Capture the cell that displays the provided text and extract its (x, y) central coordinate. 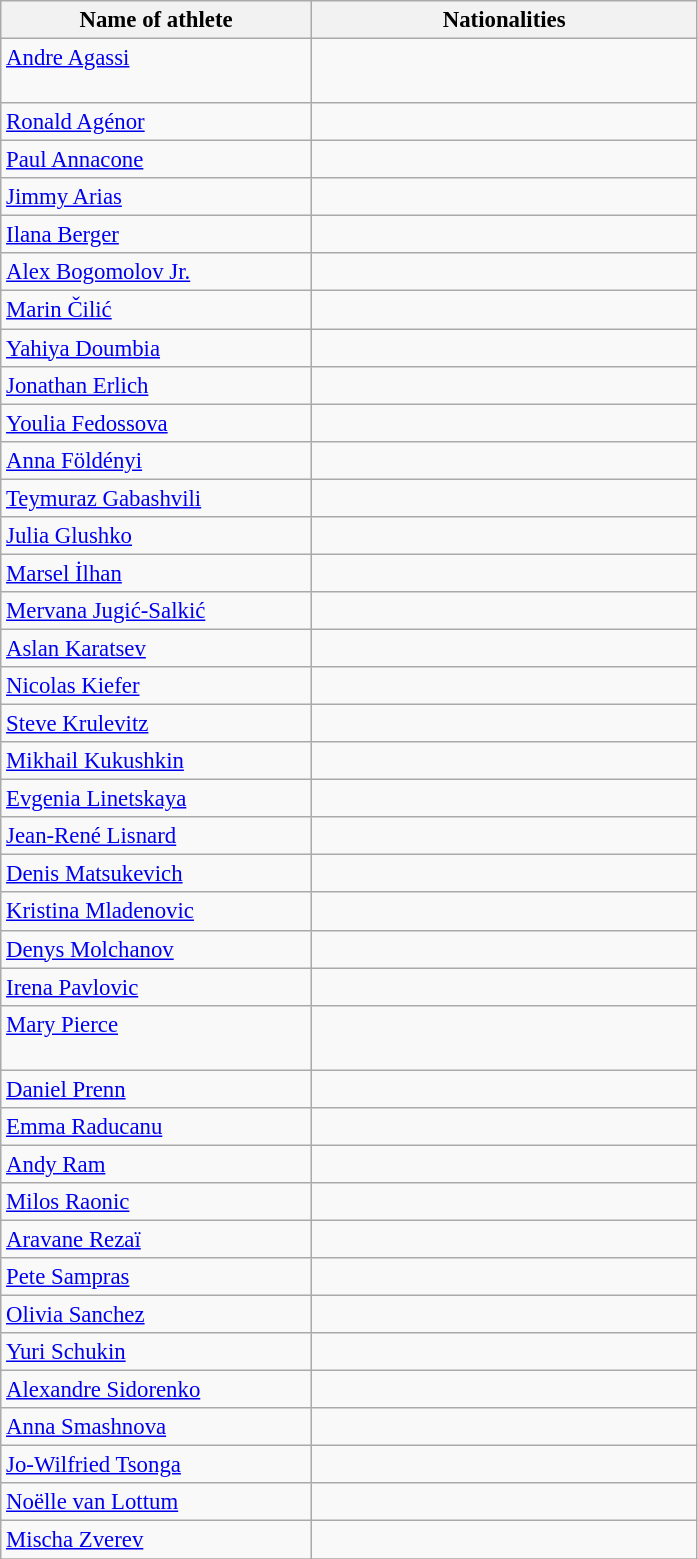
Olivia Sanchez (156, 1315)
Jonathan Erlich (156, 385)
Julia Glushko (156, 536)
Kristina Mladenovic (156, 912)
Name of athlete (156, 20)
Milos Raonic (156, 1202)
Alexandre Sidorenko (156, 1390)
Teymuraz Gabashvili (156, 498)
Aravane Rezaï (156, 1239)
Marsel İlhan (156, 573)
Evgenia Linetskaya (156, 799)
Mervana Jugić-Salkić (156, 611)
Youlia Fedossova (156, 423)
Marin Čilić (156, 310)
Nationalities (504, 20)
Denys Molchanov (156, 949)
Steve Krulevitz (156, 724)
Noëlle van Lottum (156, 1503)
Andre Agassi (156, 72)
Ilana Berger (156, 235)
Anna Földényi (156, 460)
Daniel Prenn (156, 1089)
Pete Sampras (156, 1277)
Paul Annacone (156, 160)
Denis Matsukevich (156, 874)
Mikhail Kukushkin (156, 761)
Jo-Wilfried Tsonga (156, 1465)
Anna Smashnova (156, 1427)
Jean-René Lisnard (156, 836)
Yahiya Doumbia (156, 348)
Alex Bogomolov Jr. (156, 273)
Irena Pavlovic (156, 987)
Nicolas Kiefer (156, 686)
Ronald Agénor (156, 122)
Jimmy Arias (156, 197)
Yuri Schukin (156, 1352)
Aslan Karatsev (156, 648)
Mary Pierce (156, 1038)
Mischa Zverev (156, 1540)
Emma Raducanu (156, 1127)
Andy Ram (156, 1164)
